For the text-containing cell, return its midpoint in (x, y) coordinate format. 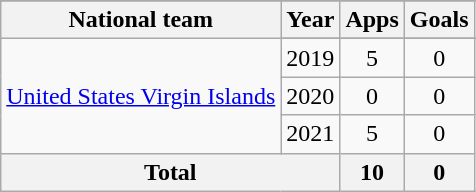
10 (372, 172)
United States Virgin Islands (141, 96)
Apps (372, 20)
Year (310, 20)
2021 (310, 134)
2019 (310, 58)
2020 (310, 96)
National team (141, 20)
Total (170, 172)
Goals (439, 20)
